Search for the cell housing the specified text and yield its [x, y] center coordinate. 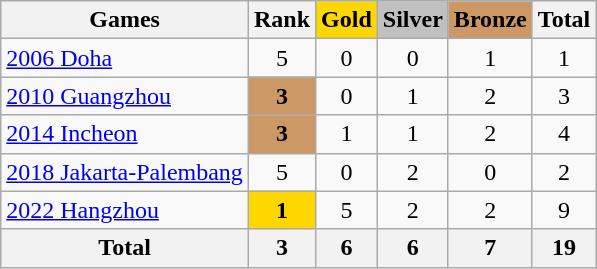
2006 Doha [125, 58]
2014 Incheon [125, 134]
Games [125, 20]
Silver [412, 20]
Rank [282, 20]
2010 Guangzhou [125, 96]
7 [490, 248]
Gold [347, 20]
9 [564, 210]
4 [564, 134]
19 [564, 248]
2022 Hangzhou [125, 210]
Bronze [490, 20]
2018 Jakarta-Palembang [125, 172]
